Determine the [X, Y] coordinate at the center of the cell enclosing the given text.  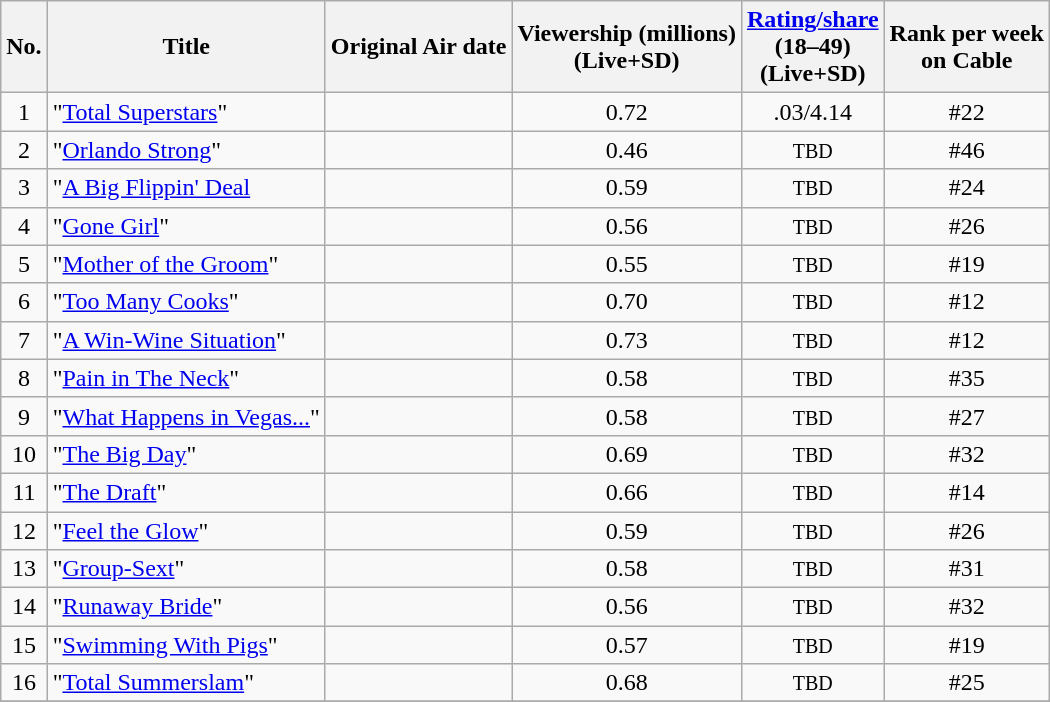
"Gone Girl" [186, 226]
"What Happens in Vegas..." [186, 416]
"Orlando Strong" [186, 150]
6 [24, 302]
"The Draft" [186, 492]
Title [186, 47]
15 [24, 645]
0.73 [627, 340]
0.57 [627, 645]
0.46 [627, 150]
#24 [966, 188]
"Total Summerslam" [186, 683]
#27 [966, 416]
13 [24, 569]
2 [24, 150]
Rating/share(18–49)(Live+SD) [812, 47]
#46 [966, 150]
"Runaway Bride" [186, 607]
"Mother of the Groom" [186, 264]
"Pain in The Neck" [186, 378]
"The Big Day" [186, 454]
0.68 [627, 683]
#25 [966, 683]
No. [24, 47]
#22 [966, 112]
#35 [966, 378]
"Feel the Glow" [186, 531]
4 [24, 226]
#14 [966, 492]
3 [24, 188]
8 [24, 378]
14 [24, 607]
Original Air date [418, 47]
"Too Many Cooks" [186, 302]
16 [24, 683]
9 [24, 416]
0.72 [627, 112]
5 [24, 264]
1 [24, 112]
0.66 [627, 492]
"Swimming With Pigs" [186, 645]
Viewership (millions)(Live+SD) [627, 47]
"Group-Sext" [186, 569]
"A Big Flippin' Deal [186, 188]
12 [24, 531]
#31 [966, 569]
"Total Superstars" [186, 112]
11 [24, 492]
"A Win-Wine Situation" [186, 340]
0.55 [627, 264]
0.70 [627, 302]
0.69 [627, 454]
.03/4.14 [812, 112]
Rank per weekon Cable [966, 47]
7 [24, 340]
10 [24, 454]
